Pinpoint the cell where the given text exists, returning its [X, Y] midpoint coordinate. 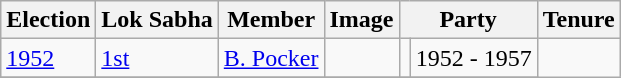
B. Pocker [271, 58]
Tenure [578, 20]
Party [468, 20]
1952 - 1957 [474, 58]
Lok Sabha [157, 20]
1952 [48, 58]
1st [157, 58]
Member [271, 20]
Election [48, 20]
Image [362, 20]
